Extract the (x, y) coordinate from the center of the cell holding the provided text.  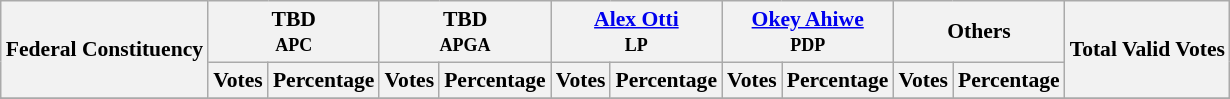
Total Valid Votes (1148, 50)
Others (978, 32)
TBDAPGA (464, 32)
Federal Constituency (104, 50)
Alex OttiLP (636, 32)
TBDAPC (294, 32)
Okey AhiwePDP (808, 32)
